Capture the cell that displays the provided text and extract its [x, y] central coordinate. 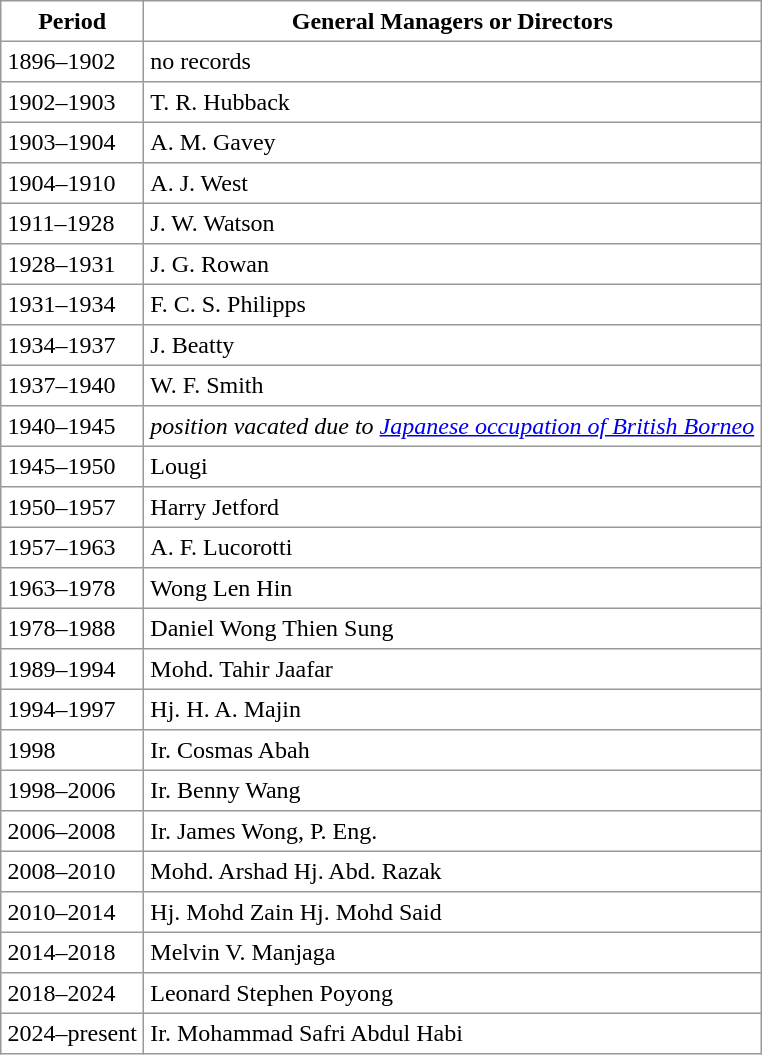
Hj. H. A. Majin [452, 709]
W. F. Smith [452, 385]
1963–1978 [72, 588]
2008–2010 [72, 871]
1998 [72, 750]
Hj. Mohd Zain Hj. Mohd Said [452, 912]
Wong Len Hin [452, 588]
1989–1994 [72, 669]
1931–1934 [72, 304]
1896–1902 [72, 61]
1937–1940 [72, 385]
Period [72, 21]
J. W. Watson [452, 223]
2024–present [72, 1033]
1911–1928 [72, 223]
position vacated due to Japanese occupation of British Borneo [452, 426]
1994–1997 [72, 709]
1928–1931 [72, 264]
Mohd. Arshad Hj. Abd. Razak [452, 871]
1940–1945 [72, 426]
no records [452, 61]
Leonard Stephen Poyong [452, 993]
1978–1988 [72, 628]
1934–1937 [72, 345]
1957–1963 [72, 547]
2010–2014 [72, 912]
1904–1910 [72, 183]
2018–2024 [72, 993]
1950–1957 [72, 507]
Ir. Benny Wang [452, 790]
1903–1904 [72, 142]
F. C. S. Philipps [452, 304]
Harry Jetford [452, 507]
General Managers or Directors [452, 21]
Ir. Cosmas Abah [452, 750]
T. R. Hubback [452, 102]
J. Beatty [452, 345]
Melvin V. Manjaga [452, 952]
J. G. Rowan [452, 264]
Daniel Wong Thien Sung [452, 628]
Ir. Mohammad Safri Abdul Habi [452, 1033]
A. J. West [452, 183]
1945–1950 [72, 466]
Ir. James Wong, P. Eng. [452, 831]
1998–2006 [72, 790]
2014–2018 [72, 952]
A. F. Lucorotti [452, 547]
Lougi [452, 466]
Mohd. Tahir Jaafar [452, 669]
A. M. Gavey [452, 142]
2006–2008 [72, 831]
1902–1903 [72, 102]
